Return the (x, y) coordinate for the center point of the cell that contains the specified text.  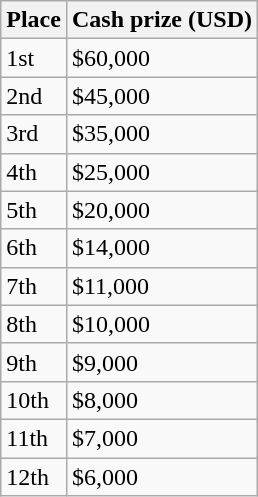
$14,000 (162, 248)
7th (34, 286)
3rd (34, 134)
2nd (34, 96)
10th (34, 400)
9th (34, 362)
$60,000 (162, 58)
$20,000 (162, 210)
1st (34, 58)
Cash prize (USD) (162, 20)
$8,000 (162, 400)
$35,000 (162, 134)
$10,000 (162, 324)
Place (34, 20)
8th (34, 324)
$6,000 (162, 477)
$7,000 (162, 438)
4th (34, 172)
$25,000 (162, 172)
12th (34, 477)
11th (34, 438)
$11,000 (162, 286)
$9,000 (162, 362)
5th (34, 210)
6th (34, 248)
$45,000 (162, 96)
